Determine the (x, y) coordinate at the center of the cell enclosing the given text.  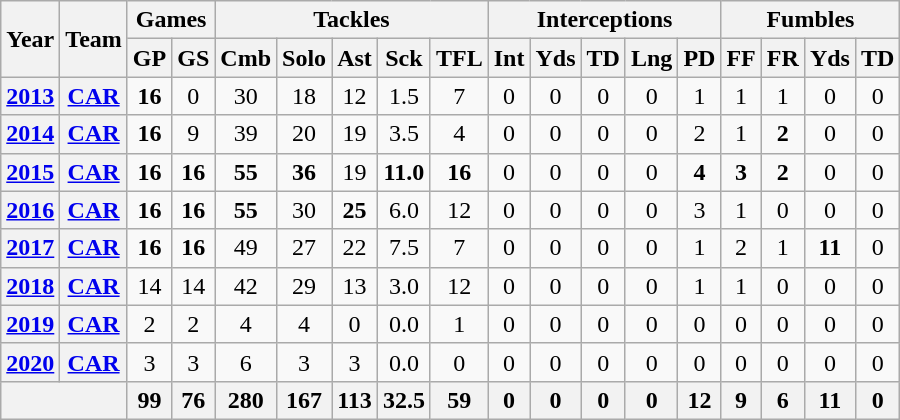
25 (355, 210)
18 (304, 96)
Cmb (246, 58)
FR (782, 58)
2015 (30, 172)
280 (246, 400)
29 (304, 286)
Solo (304, 58)
27 (304, 248)
59 (459, 400)
32.5 (404, 400)
39 (246, 134)
22 (355, 248)
Fumbles (810, 20)
Interceptions (604, 20)
Year (30, 39)
2013 (30, 96)
1.5 (404, 96)
42 (246, 286)
2020 (30, 362)
113 (355, 400)
GS (194, 58)
7.5 (404, 248)
Int (509, 58)
3.0 (404, 286)
TFL (459, 58)
13 (355, 286)
2014 (30, 134)
GP (149, 58)
Ast (355, 58)
Games (170, 20)
Sck (404, 58)
Team (94, 39)
76 (194, 400)
2017 (30, 248)
20 (304, 134)
FF (741, 58)
2016 (30, 210)
36 (304, 172)
11.0 (404, 172)
167 (304, 400)
Lng (651, 58)
2018 (30, 286)
Tackles (352, 20)
99 (149, 400)
49 (246, 248)
2019 (30, 324)
3.5 (404, 134)
6.0 (404, 210)
PD (700, 58)
